Capture the cell that displays the provided text and extract its [x, y] central coordinate. 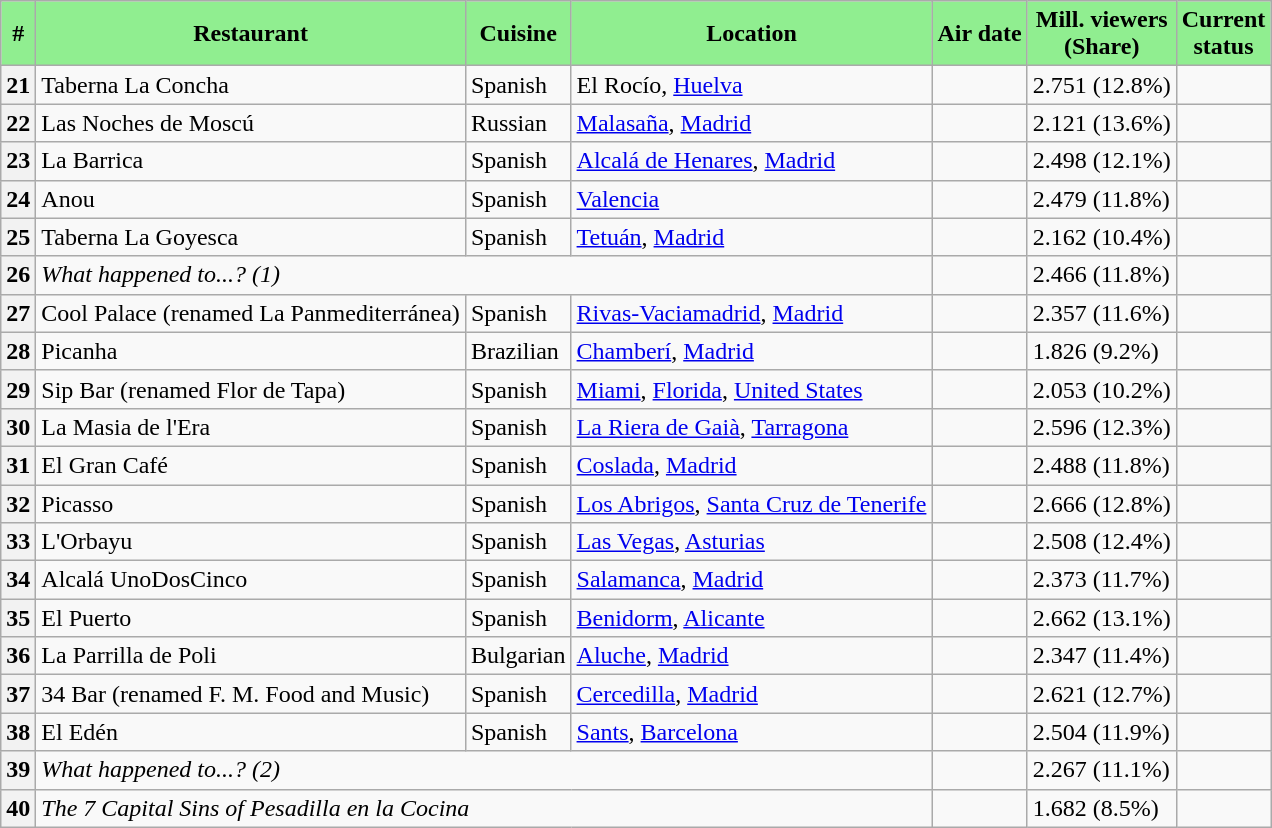
Malasaña, Madrid [752, 123]
Picanha [251, 351]
39 [18, 770]
2.466 (11.8%) [1102, 275]
Rivas-Vaciamadrid, Madrid [752, 313]
What happened to...? (1) [484, 275]
2.267 (11.1%) [1102, 770]
Picasso [251, 503]
Benidorm, Alicante [752, 618]
21 [18, 85]
33 [18, 542]
22 [18, 123]
El Gran Café [251, 465]
Cool Palace (renamed La Panmediterránea) [251, 313]
El Rocío, Huelva [752, 85]
2.621 (12.7%) [1102, 694]
2.662 (13.1%) [1102, 618]
2.479 (11.8%) [1102, 199]
Taberna La Concha [251, 85]
26 [18, 275]
Air date [980, 34]
2.751 (12.8%) [1102, 85]
Las Noches de Moscú [251, 123]
Location [752, 34]
2.357 (11.6%) [1102, 313]
Coslada, Madrid [752, 465]
What happened to...? (2) [484, 770]
L'Orbayu [251, 542]
28 [18, 351]
Taberna La Goyesca [251, 237]
Sants, Barcelona [752, 732]
Brazilian [518, 351]
Alcalá de Henares, Madrid [752, 161]
2.596 (12.3%) [1102, 427]
Chamberí, Madrid [752, 351]
Salamanca, Madrid [752, 580]
Tetuán, Madrid [752, 237]
2.053 (10.2%) [1102, 389]
# [18, 34]
Los Abrigos, Santa Cruz de Tenerife [752, 503]
25 [18, 237]
2.347 (11.4%) [1102, 656]
Aluche, Madrid [752, 656]
Las Vegas, Asturias [752, 542]
34 [18, 580]
Sip Bar (renamed Flor de Tapa) [251, 389]
30 [18, 427]
2.508 (12.4%) [1102, 542]
Russian [518, 123]
2.121 (13.6%) [1102, 123]
Mill. viewers(Share) [1102, 34]
Cercedilla, Madrid [752, 694]
2.498 (12.1%) [1102, 161]
24 [18, 199]
El Edén [251, 732]
Cuisine [518, 34]
27 [18, 313]
The 7 Capital Sins of Pesadilla en la Cocina [484, 808]
23 [18, 161]
Currentstatus [1224, 34]
Valencia [752, 199]
40 [18, 808]
2.488 (11.8%) [1102, 465]
38 [18, 732]
La Parrilla de Poli [251, 656]
29 [18, 389]
Anou [251, 199]
2.373 (11.7%) [1102, 580]
2.504 (11.9%) [1102, 732]
El Puerto [251, 618]
Restaurant [251, 34]
2.666 (12.8%) [1102, 503]
1.826 (9.2%) [1102, 351]
34 Bar (renamed F. M. Food and Music) [251, 694]
31 [18, 465]
2.162 (10.4%) [1102, 237]
35 [18, 618]
La Masia de l'Era [251, 427]
32 [18, 503]
La Barrica [251, 161]
1.682 (8.5%) [1102, 808]
Miami, Florida, United States [752, 389]
36 [18, 656]
Bulgarian [518, 656]
La Riera de Gaià, Tarragona [752, 427]
Alcalá UnoDosCinco [251, 580]
37 [18, 694]
